Search for the cell housing the specified text and yield its [X, Y] center coordinate. 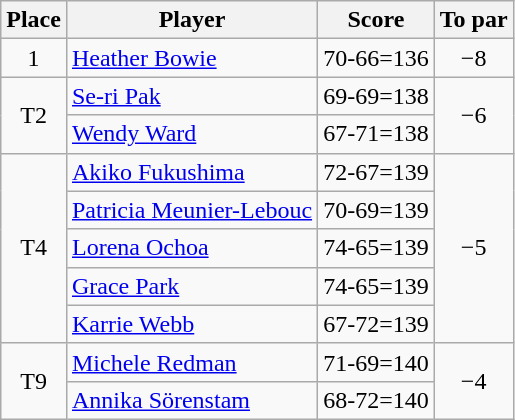
70-66=136 [376, 58]
Michele Redman [192, 362]
72-67=139 [376, 172]
Heather Bowie [192, 58]
−4 [474, 381]
Patricia Meunier-Lebouc [192, 210]
71-69=140 [376, 362]
To par [474, 20]
1 [34, 58]
Score [376, 20]
69-69=138 [376, 96]
−5 [474, 248]
68-72=140 [376, 400]
Karrie Webb [192, 324]
Annika Sörenstam [192, 400]
70-69=139 [376, 210]
Lorena Ochoa [192, 248]
T2 [34, 115]
Grace Park [192, 286]
67-72=139 [376, 324]
67-71=138 [376, 134]
Akiko Fukushima [192, 172]
Wendy Ward [192, 134]
−8 [474, 58]
Player [192, 20]
T9 [34, 381]
Se-ri Pak [192, 96]
Place [34, 20]
T4 [34, 248]
−6 [474, 115]
